Extract the [x, y] coordinate from the center of the cell holding the provided text.  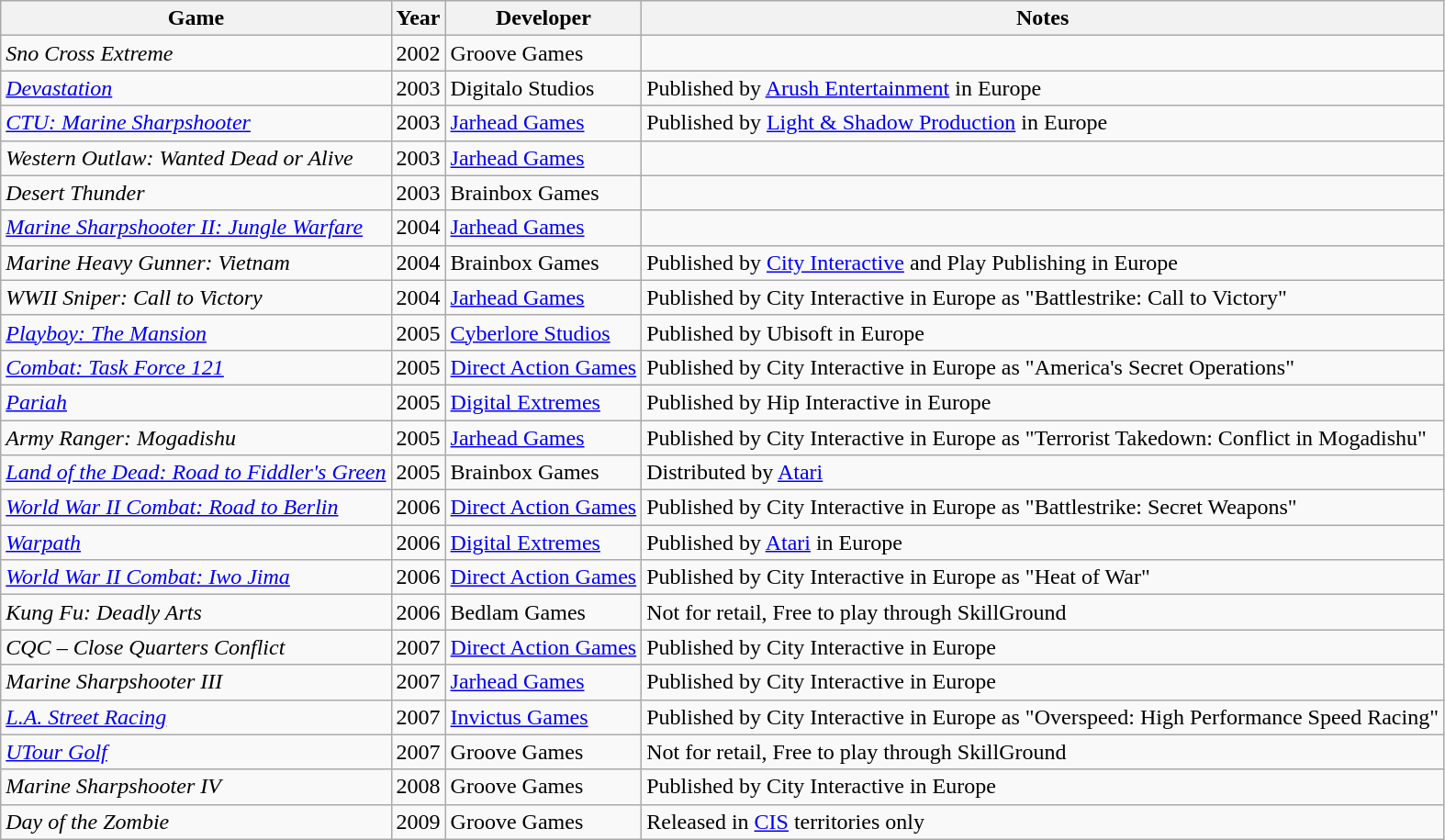
CQC – Close Quarters Conflict [196, 647]
Marine Sharpshooter III [196, 682]
CTU: Marine Sharpshooter [196, 123]
Notes [1043, 18]
Combat: Task Force 121 [196, 367]
Warpath [196, 543]
Published by Atari in Europe [1043, 543]
Published by City Interactive in Europe as "Terrorist Takedown: Conflict in Mogadishu" [1043, 438]
Published by City Interactive in Europe as "Overspeed: High Performance Speed Racing" [1043, 717]
Day of the Zombie [196, 822]
Published by Arush Entertainment in Europe [1043, 88]
Invictus Games [543, 717]
Desert Thunder [196, 193]
Kung Fu: Deadly Arts [196, 612]
Cyberlore Studios [543, 332]
2008 [419, 787]
Published by Light & Shadow Production in Europe [1043, 123]
Devastation [196, 88]
Published by City Interactive in Europe as "America's Secret Operations" [1043, 367]
Developer [543, 18]
L.A. Street Racing [196, 717]
Year [419, 18]
Marine Sharpshooter II: Jungle Warfare [196, 228]
Bedlam Games [543, 612]
Released in CIS territories only [1043, 822]
Distributed by Atari [1043, 473]
Published by Ubisoft in Europe [1043, 332]
Digitalo Studios [543, 88]
Marine Heavy Gunner: Vietnam [196, 263]
Playboy: The Mansion [196, 332]
UTour Golf [196, 752]
Marine Sharpshooter IV [196, 787]
2009 [419, 822]
Published by Hip Interactive in Europe [1043, 402]
WWII Sniper: Call to Victory [196, 297]
2002 [419, 53]
Land of the Dead: Road to Fiddler's Green [196, 473]
Published by City Interactive and Play Publishing in Europe [1043, 263]
World War II Combat: Road to Berlin [196, 508]
Sno Cross Extreme [196, 53]
World War II Combat: Iwo Jima [196, 577]
Published by City Interactive in Europe as "Battlestrike: Secret Weapons" [1043, 508]
Published by City Interactive in Europe as "Heat of War" [1043, 577]
Game [196, 18]
Western Outlaw: Wanted Dead or Alive [196, 158]
Army Ranger: Mogadishu [196, 438]
Pariah [196, 402]
Published by City Interactive in Europe as "Battlestrike: Call to Victory" [1043, 297]
